Capture the cell that displays the provided text and extract its [x, y] central coordinate. 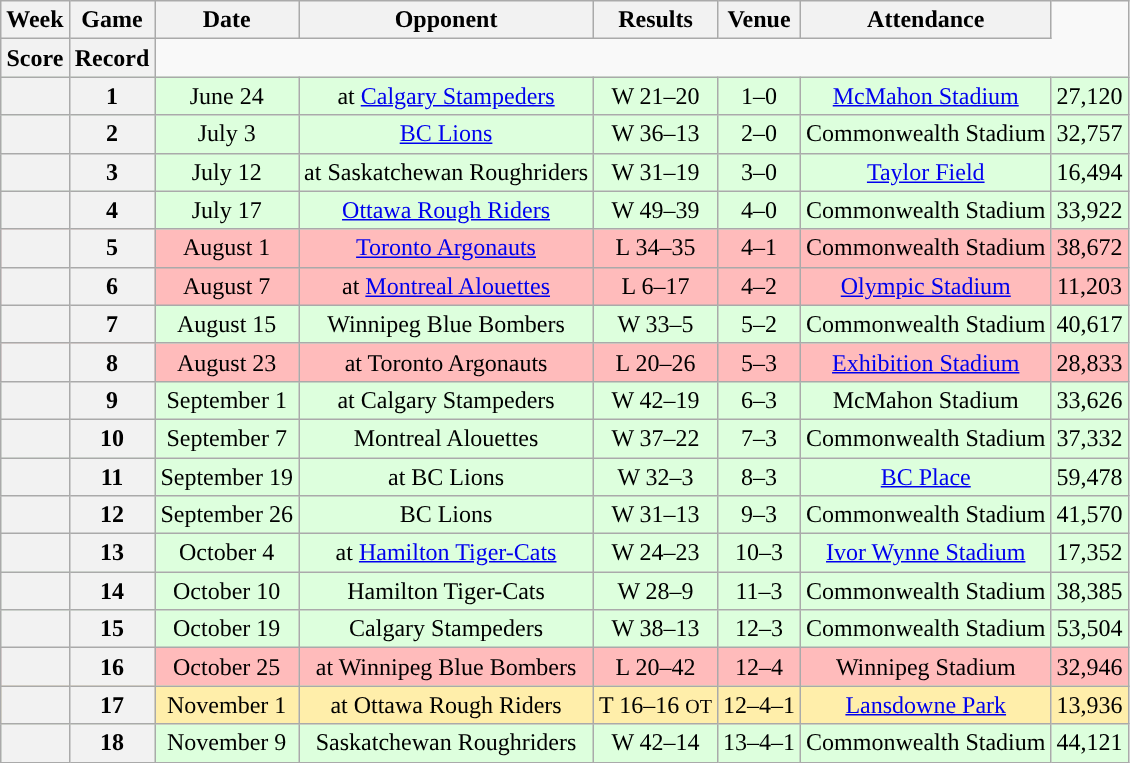
September 19 [227, 477]
28,833 [1090, 362]
41,570 [1090, 515]
10–3 [758, 553]
6 [112, 286]
12–3 [758, 629]
at Saskatchewan Roughriders [446, 172]
Week [35, 20]
Exhibition Stadium [926, 362]
October 25 [227, 667]
W 28–9 [656, 591]
July 17 [227, 210]
at Montreal Alouettes [446, 286]
Results [656, 20]
at Winnipeg Blue Bombers [446, 667]
September 7 [227, 438]
September 26 [227, 515]
Olympic Stadium [926, 286]
3 [112, 172]
August 1 [227, 248]
October 4 [227, 553]
November 1 [227, 705]
10 [112, 438]
16 [112, 667]
W 42–14 [656, 743]
16,494 [1090, 172]
T 16–16 OT [656, 705]
at BC Lions [446, 477]
L 34–35 [656, 248]
L 20–26 [656, 362]
13–4–1 [758, 743]
5 [112, 248]
at Toronto Argonauts [446, 362]
12 [112, 515]
W 32–3 [656, 477]
W 31–19 [656, 172]
17,352 [1090, 553]
Score [35, 58]
7 [112, 324]
18 [112, 743]
Taylor Field [926, 172]
2–0 [758, 134]
Date [227, 20]
August 7 [227, 286]
11 [112, 477]
Ivor Wynne Stadium [926, 553]
W 42–19 [656, 400]
Game [112, 20]
33,626 [1090, 400]
9–3 [758, 515]
August 15 [227, 324]
11,203 [1090, 286]
W 37–22 [656, 438]
June 24 [227, 96]
4–2 [758, 286]
38,672 [1090, 248]
Montreal Alouettes [446, 438]
July 3 [227, 134]
44,121 [1090, 743]
Opponent [446, 20]
32,757 [1090, 134]
4–0 [758, 210]
L 6–17 [656, 286]
33,922 [1090, 210]
6–3 [758, 400]
14 [112, 591]
4 [112, 210]
W 38–13 [656, 629]
13 [112, 553]
9 [112, 400]
July 12 [227, 172]
Winnipeg Blue Bombers [446, 324]
October 19 [227, 629]
2 [112, 134]
17 [112, 705]
at Hamilton Tiger-Cats [446, 553]
1–0 [758, 96]
32,946 [1090, 667]
1 [112, 96]
W 31–13 [656, 515]
September 1 [227, 400]
W 36–13 [656, 134]
October 10 [227, 591]
Venue [758, 20]
Attendance [926, 20]
W 24–23 [656, 553]
Saskatchewan Roughriders [446, 743]
Hamilton Tiger-Cats [446, 591]
Toronto Argonauts [446, 248]
8–3 [758, 477]
5–2 [758, 324]
Lansdowne Park [926, 705]
November 9 [227, 743]
7–3 [758, 438]
13,936 [1090, 705]
15 [112, 629]
at Ottawa Rough Riders [446, 705]
27,120 [1090, 96]
40,617 [1090, 324]
Record [112, 58]
W 49–39 [656, 210]
5–3 [758, 362]
53,504 [1090, 629]
8 [112, 362]
Ottawa Rough Riders [446, 210]
L 20–42 [656, 667]
12–4–1 [758, 705]
Winnipeg Stadium [926, 667]
38,385 [1090, 591]
37,332 [1090, 438]
August 23 [227, 362]
3–0 [758, 172]
W 33–5 [656, 324]
Calgary Stampeders [446, 629]
W 21–20 [656, 96]
BC Place [926, 477]
12–4 [758, 667]
11–3 [758, 591]
4–1 [758, 248]
59,478 [1090, 477]
